Capture the cell that displays the provided text and extract its [X, Y] central coordinate. 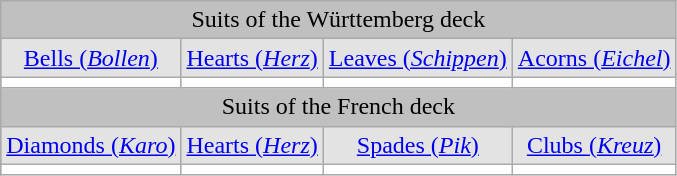
Spades (Pik) [418, 145]
Bells (Bollen) [91, 58]
Suits of the Württemberg deck [338, 20]
Diamonds (Karo) [91, 145]
Suits of the French deck [338, 107]
Leaves (Schippen) [418, 58]
Clubs (Kreuz) [594, 145]
Acorns (Eichel) [594, 58]
